Capture the cell that displays the provided text and extract its (x, y) central coordinate. 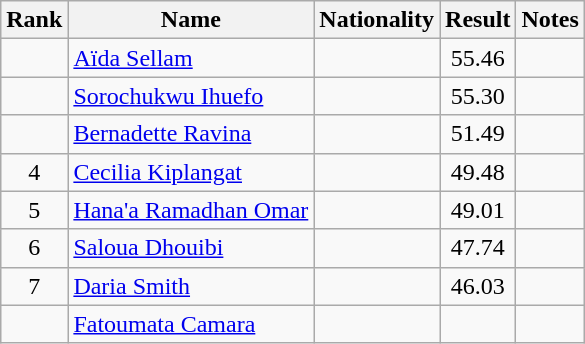
Saloua Dhouibi (191, 248)
55.30 (478, 96)
49.01 (478, 210)
7 (34, 286)
49.48 (478, 172)
Hana'a Ramadhan Omar (191, 210)
Nationality (377, 20)
46.03 (478, 286)
Cecilia Kiplangat (191, 172)
6 (34, 248)
4 (34, 172)
Fatoumata Camara (191, 324)
Bernadette Ravina (191, 134)
Daria Smith (191, 286)
Name (191, 20)
47.74 (478, 248)
55.46 (478, 58)
Notes (550, 20)
51.49 (478, 134)
Sorochukwu Ihuefo (191, 96)
5 (34, 210)
Aïda Sellam (191, 58)
Result (478, 20)
Rank (34, 20)
